Detect which cell encompasses the target text, then output its (x, y) center coordinate. 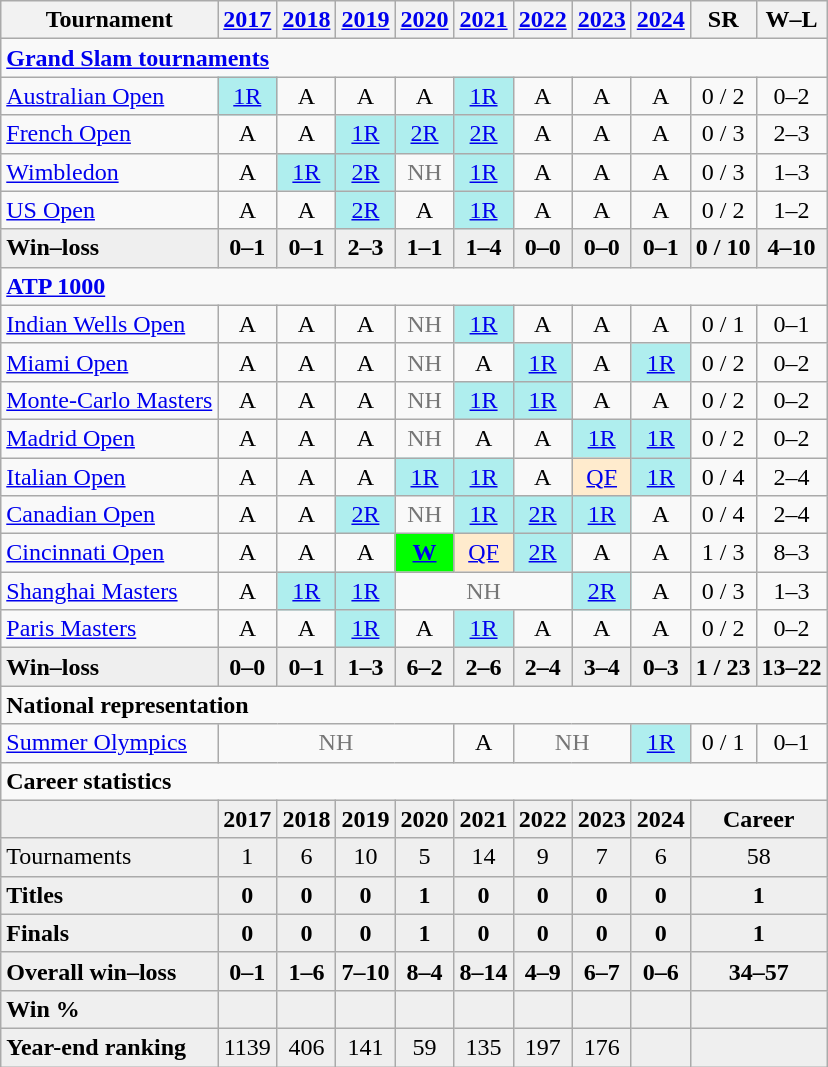
8–14 (484, 971)
Wimbledon (110, 172)
14 (484, 857)
US Open (110, 210)
0–3 (660, 667)
Finals (110, 933)
Paris Masters (110, 629)
Year-end ranking (110, 1047)
Indian Wells Open (110, 324)
197 (542, 1047)
Cincinnati Open (110, 553)
58 (758, 857)
Grand Slam tournaments (414, 58)
7 (602, 857)
1–1 (424, 248)
4–10 (792, 248)
ATP 1000 (414, 286)
Canadian Open (110, 515)
Madrid Open (110, 438)
4–9 (542, 971)
1–4 (484, 248)
1 / 3 (723, 553)
5 (424, 857)
Overall win–loss (110, 971)
8–4 (424, 971)
0–6 (660, 971)
Career (758, 819)
Italian Open (110, 477)
Australian Open (110, 96)
3–4 (602, 667)
Summer Olympics (110, 743)
6–2 (424, 667)
Miami Open (110, 362)
10 (366, 857)
W–L (792, 20)
135 (484, 1047)
34–57 (758, 971)
7–10 (366, 971)
French Open (110, 134)
9 (542, 857)
Win % (110, 1009)
6–7 (602, 971)
141 (366, 1047)
406 (306, 1047)
1–6 (306, 971)
Tournaments (110, 857)
2–6 (484, 667)
Career statistics (414, 781)
59 (424, 1047)
Titles (110, 895)
Shanghai Masters (110, 591)
SR (723, 20)
Monte-Carlo Masters (110, 400)
0 / 10 (723, 248)
8–3 (792, 553)
Tournament (110, 20)
176 (602, 1047)
National representation (414, 705)
1–2 (792, 210)
1139 (248, 1047)
W (424, 553)
1 / 23 (723, 667)
13–22 (792, 667)
